Return [X, Y] of the center of cell containing provided text 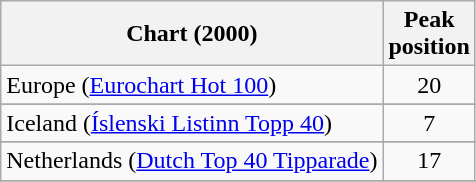
Iceland (Íslenski Listinn Topp 40) [192, 123]
20 [429, 85]
Peakposition [429, 34]
Chart (2000) [192, 34]
17 [429, 161]
7 [429, 123]
Europe (Eurochart Hot 100) [192, 85]
Netherlands (Dutch Top 40 Tipparade) [192, 161]
